Provide the [x, y] coordinate of the cell's center where the given text is located.  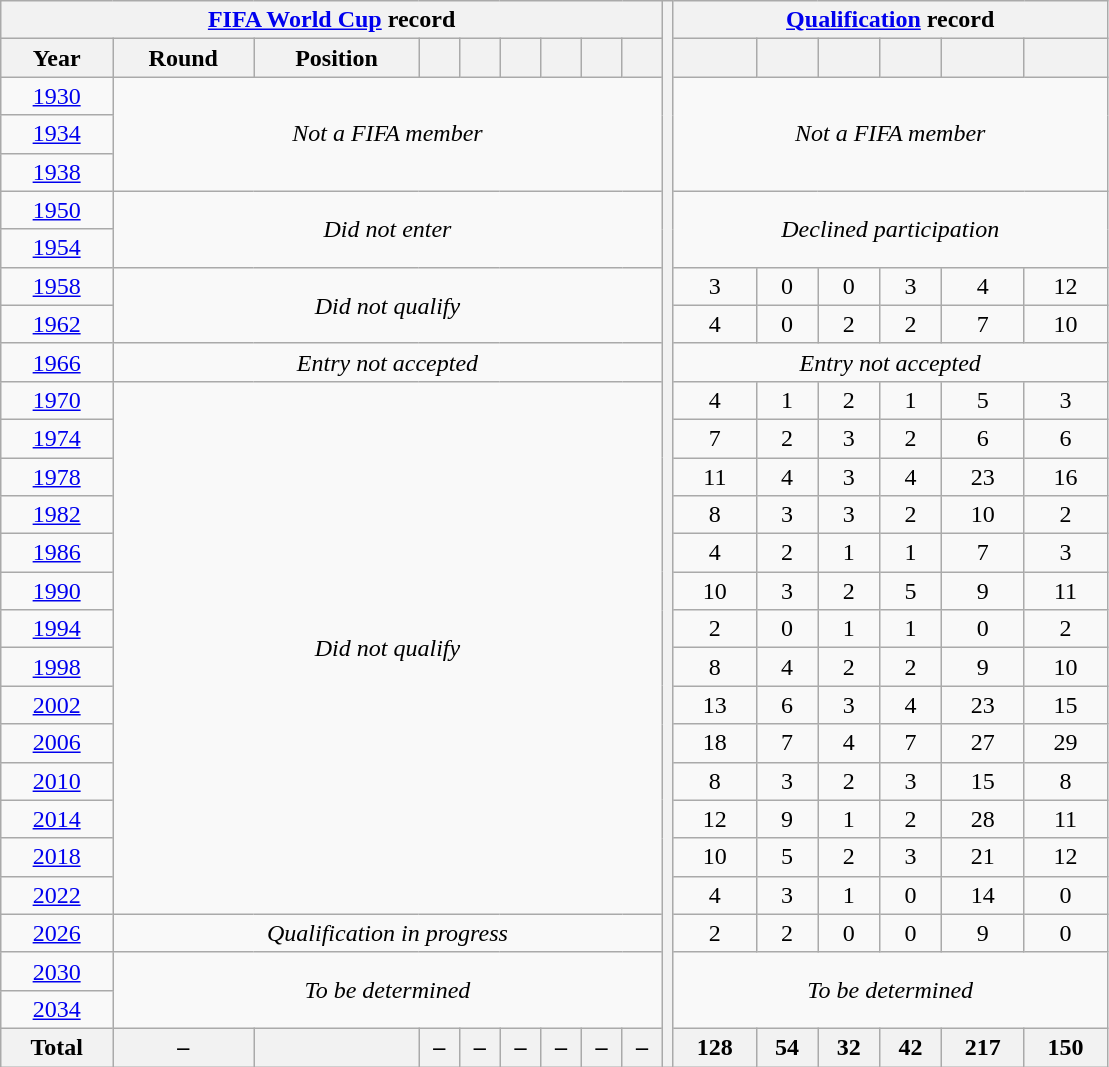
1994 [57, 629]
FIFA World Cup record [332, 20]
2034 [57, 1009]
217 [982, 1047]
32 [849, 1047]
1966 [57, 362]
2026 [57, 933]
1982 [57, 515]
13 [714, 705]
18 [714, 743]
42 [911, 1047]
14 [982, 895]
1986 [57, 553]
1962 [57, 324]
1934 [57, 134]
1998 [57, 667]
1930 [57, 96]
Did not enter [388, 229]
1990 [57, 591]
16 [1066, 477]
Qualification record [890, 20]
Declined participation [890, 229]
1970 [57, 400]
Total [57, 1047]
27 [982, 743]
Position [336, 58]
150 [1066, 1047]
2002 [57, 705]
1978 [57, 477]
2010 [57, 781]
1958 [57, 286]
Round [184, 58]
2030 [57, 971]
1950 [57, 210]
2018 [57, 857]
2022 [57, 895]
1954 [57, 248]
1938 [57, 172]
29 [1066, 743]
128 [714, 1047]
Qualification in progress [388, 933]
28 [982, 819]
2014 [57, 819]
2006 [57, 743]
Year [57, 58]
54 [787, 1047]
1974 [57, 438]
21 [982, 857]
